Return the (X, Y) coordinate for the center point of the cell that contains the specified text.  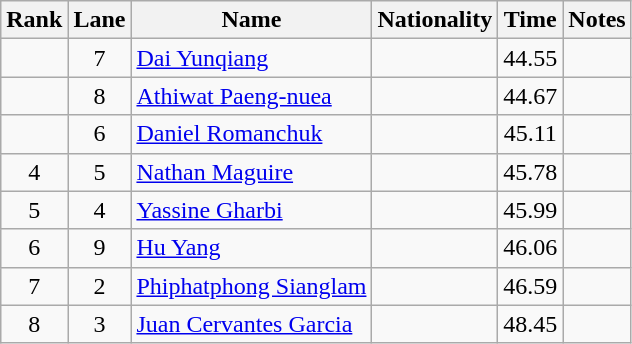
45.11 (530, 134)
Dai Yunqiang (252, 58)
3 (100, 324)
46.59 (530, 286)
Daniel Romanchuk (252, 134)
Notes (597, 20)
Yassine Gharbi (252, 210)
46.06 (530, 248)
Hu Yang (252, 248)
Name (252, 20)
Time (530, 20)
45.99 (530, 210)
45.78 (530, 172)
2 (100, 286)
Phiphatphong Sianglam (252, 286)
Juan Cervantes Garcia (252, 324)
44.67 (530, 96)
48.45 (530, 324)
Lane (100, 20)
Athiwat Paeng-nuea (252, 96)
44.55 (530, 58)
Nationality (435, 20)
9 (100, 248)
Rank (34, 20)
Nathan Maguire (252, 172)
